Find where the given text appears and provide that cell's center as (x, y) coordinate. 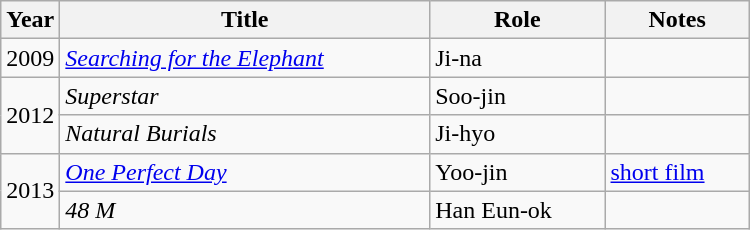
2012 (30, 115)
Notes (677, 20)
Yoo-jin (518, 172)
Role (518, 20)
48 M (245, 210)
Ji-na (518, 58)
2013 (30, 191)
Han Eun-ok (518, 210)
Searching for the Elephant (245, 58)
One Perfect Day (245, 172)
Year (30, 20)
Ji-hyo (518, 134)
2009 (30, 58)
Superstar (245, 96)
short film (677, 172)
Natural Burials (245, 134)
Title (245, 20)
Soo-jin (518, 96)
